Return [x, y] of the center of cell containing provided text 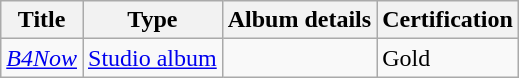
Certification [448, 20]
Gold [448, 58]
Title [42, 20]
Type [152, 20]
Studio album [152, 58]
B4Now [42, 58]
Album details [299, 20]
